Extract the [x, y] coordinate from the center of the cell holding the provided text.  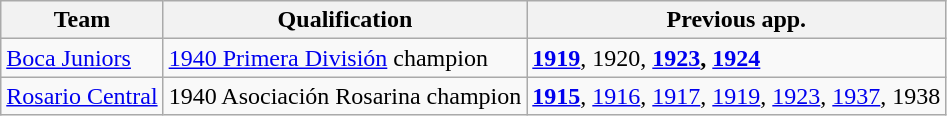
Previous app. [736, 20]
1915, 1916, 1917, 1919, 1923, 1937, 1938 [736, 96]
1940 Asociación Rosarina champion [345, 96]
1919, 1920, 1923, 1924 [736, 58]
Boca Juniors [82, 58]
Rosario Central [82, 96]
Qualification [345, 20]
Team [82, 20]
1940 Primera División champion [345, 58]
